Output the (x, y) coordinate of the center of the cell containing the given text.  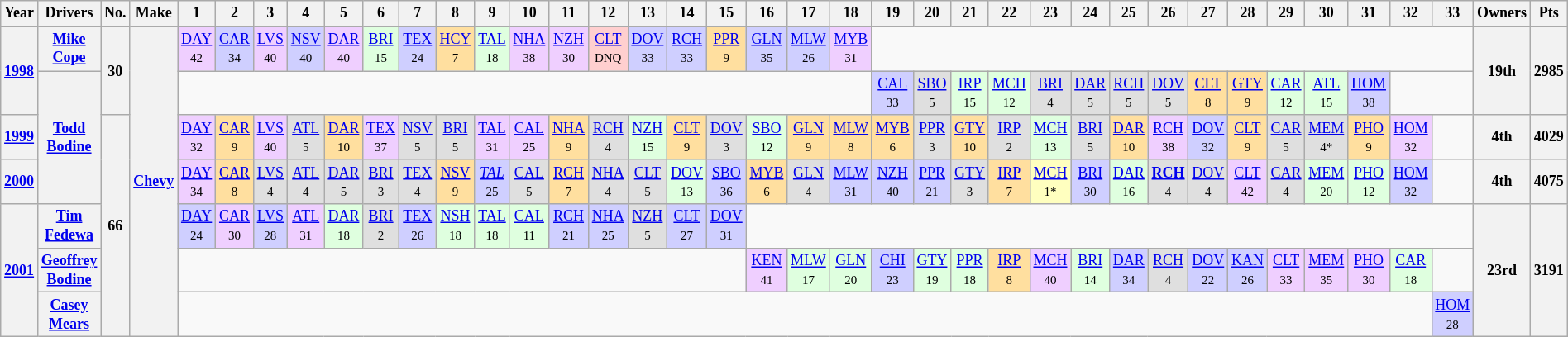
BRI4 (1050, 93)
2001 (20, 271)
PPR21 (932, 182)
HCY7 (455, 49)
NSV5 (417, 137)
SBO12 (767, 137)
27 (1208, 13)
No. (116, 13)
NSV40 (306, 49)
MCH13 (1050, 137)
Chevy (154, 182)
TAL31 (492, 137)
26 (1168, 13)
CAL11 (529, 226)
PPR18 (970, 270)
NSH18 (455, 226)
NZH5 (648, 226)
GLN4 (809, 182)
DAY34 (197, 182)
66 (116, 225)
PPR9 (726, 49)
GTY3 (970, 182)
4 (306, 13)
TAL25 (492, 182)
CLT8 (1208, 93)
CAR4 (1286, 182)
23 (1050, 13)
20 (932, 13)
IRP7 (1009, 182)
28 (1248, 13)
DAY42 (197, 49)
RCH33 (687, 49)
31 (1370, 13)
PPR3 (932, 137)
CLT27 (687, 226)
LVS4 (270, 182)
MLW26 (809, 49)
MYB31 (850, 49)
LVS28 (270, 226)
HOM28 (1452, 315)
GLN20 (850, 270)
KEN41 (767, 270)
17 (809, 13)
21 (970, 13)
MLW31 (850, 182)
MLW17 (809, 270)
Mike Cope (69, 49)
DOV22 (1208, 270)
CLTDNQ (608, 49)
KAN26 (1248, 270)
CHI23 (892, 270)
DOV31 (726, 226)
BRI3 (381, 182)
NHA4 (608, 182)
BRI15 (381, 49)
HOM38 (1370, 93)
3 (270, 13)
1998 (20, 71)
DOV5 (1168, 93)
25 (1130, 13)
4075 (1548, 182)
Owners (1502, 13)
2 (235, 13)
BRI2 (381, 226)
GTY9 (1248, 93)
MEM4* (1327, 137)
MLW8 (850, 137)
NHA25 (608, 226)
4029 (1548, 137)
GLN9 (809, 137)
Pts (1548, 13)
6 (381, 13)
CLT33 (1286, 270)
Year (20, 13)
CAL25 (529, 137)
Todd Bodine (69, 137)
Make (154, 13)
16 (767, 13)
PHO30 (1370, 270)
DAR34 (1130, 270)
Geoffrey Bodine (69, 270)
GTY19 (932, 270)
BRI14 (1090, 270)
CAR5 (1286, 137)
IRP15 (970, 93)
GTY10 (970, 137)
14 (687, 13)
DAY32 (197, 137)
MCH12 (1009, 93)
CLT42 (1248, 182)
IRP8 (1009, 270)
RCH7 (569, 182)
NZH30 (569, 49)
SBO36 (726, 182)
DAR16 (1130, 182)
GLN35 (767, 49)
RCH38 (1168, 137)
CAR30 (235, 226)
NHA38 (529, 49)
19 (892, 13)
DAY24 (197, 226)
TEX37 (381, 137)
DAR18 (344, 226)
CAL5 (529, 182)
2985 (1548, 71)
CAR9 (235, 137)
12 (608, 13)
NZH40 (892, 182)
CAL33 (892, 93)
MCH40 (1050, 270)
PHO9 (1370, 137)
BRI30 (1090, 182)
SBO5 (932, 93)
ATL5 (306, 137)
MEM20 (1327, 182)
IRP2 (1009, 137)
CAR18 (1411, 270)
Tim Fedewa (69, 226)
TEX4 (417, 182)
11 (569, 13)
15 (726, 13)
Drivers (69, 13)
ATL4 (306, 182)
RCH21 (569, 226)
13 (648, 13)
9 (492, 13)
CLT5 (648, 182)
Casey Mears (69, 315)
5 (344, 13)
8 (455, 13)
DOV32 (1208, 137)
DOV13 (687, 182)
CAR8 (235, 182)
1999 (20, 137)
CAR34 (235, 49)
TEX24 (417, 49)
DAR40 (344, 49)
29 (1286, 13)
2000 (20, 182)
NSV9 (455, 182)
3191 (1548, 271)
23rd (1502, 271)
19th (1502, 71)
33 (1452, 13)
24 (1090, 13)
PHO12 (1370, 182)
TEX26 (417, 226)
CAR12 (1286, 93)
MEM35 (1327, 270)
DOV3 (726, 137)
DOV4 (1208, 182)
NZH15 (648, 137)
NHA9 (569, 137)
DOV33 (648, 49)
7 (417, 13)
18 (850, 13)
ATL31 (306, 226)
10 (529, 13)
ATL15 (1327, 93)
MCH1* (1050, 182)
RCH5 (1130, 93)
22 (1009, 13)
1 (197, 13)
32 (1411, 13)
